For the text-containing cell, return its midpoint in (X, Y) coordinate format. 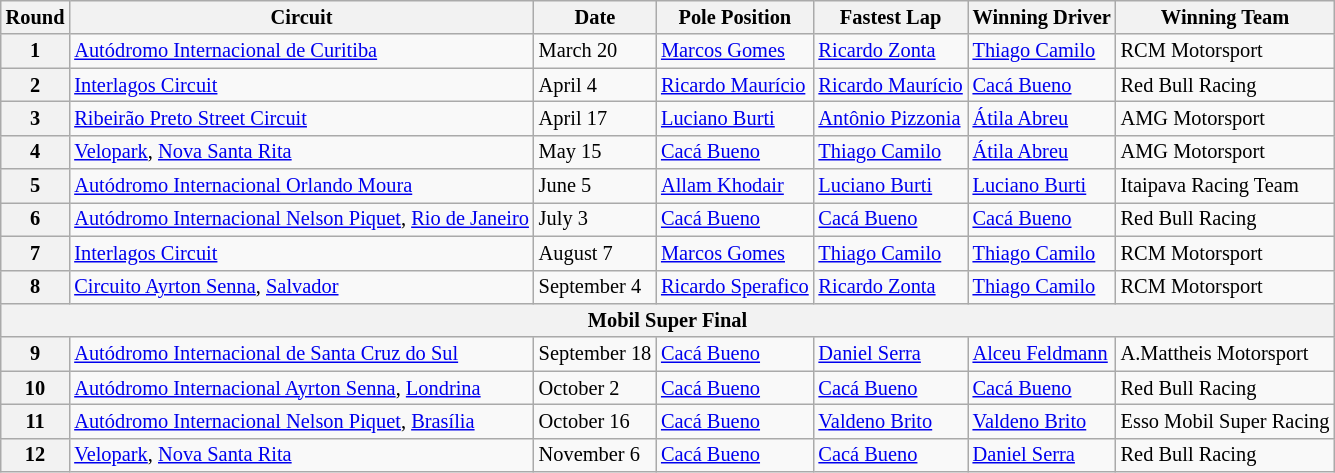
Circuit (301, 17)
August 7 (595, 253)
Winning Driver (1042, 17)
Autódromo Internacional Nelson Piquet, Rio de Janeiro (301, 219)
6 (36, 219)
Ricardo Sperafico (734, 287)
A.Mattheis Motorsport (1226, 354)
April 4 (595, 85)
7 (36, 253)
September 4 (595, 287)
10 (36, 388)
5 (36, 186)
June 5 (595, 186)
Mobil Super Final (668, 320)
Autódromo Internacional de Santa Cruz do Sul (301, 354)
Autódromo Internacional Nelson Piquet, Brasília (301, 421)
Esso Mobil Super Racing (1226, 421)
Allam Khodair (734, 186)
October 2 (595, 388)
Antônio Pizzonia (891, 118)
Alceu Feldmann (1042, 354)
Autódromo Internacional Ayrton Senna, Londrina (301, 388)
Fastest Lap (891, 17)
November 6 (595, 455)
1 (36, 51)
4 (36, 152)
Pole Position (734, 17)
Itaipava Racing Team (1226, 186)
12 (36, 455)
Date (595, 17)
October 16 (595, 421)
Circuito Ayrton Senna, Salvador (301, 287)
Round (36, 17)
Ribeirão Preto Street Circuit (301, 118)
3 (36, 118)
Winning Team (1226, 17)
11 (36, 421)
May 15 (595, 152)
2 (36, 85)
March 20 (595, 51)
September 18 (595, 354)
Autódromo Internacional de Curitiba (301, 51)
Autódromo Internacional Orlando Moura (301, 186)
9 (36, 354)
8 (36, 287)
July 3 (595, 219)
April 17 (595, 118)
